Provide the (X, Y) coordinate of the cell's center where the given text is located.  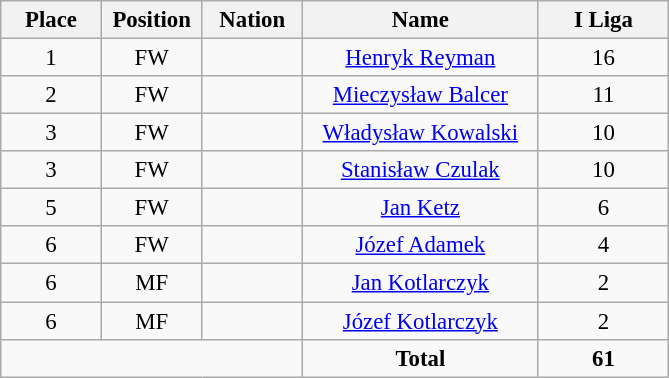
Józef Adamek (421, 245)
Nation (252, 20)
Józef Kotlarczyk (421, 321)
16 (604, 58)
Stanisław Czulak (421, 170)
11 (604, 95)
Mieczysław Balcer (421, 95)
Henryk Reyman (421, 58)
Jan Ketz (421, 208)
5 (52, 208)
Name (421, 20)
Władysław Kowalski (421, 133)
1 (52, 58)
I Liga (604, 20)
Jan Kotlarczyk (421, 283)
Place (52, 20)
4 (604, 245)
Position (152, 20)
Total (421, 358)
61 (604, 358)
